Locate the cell with the specified text and output its (X, Y) center coordinate. 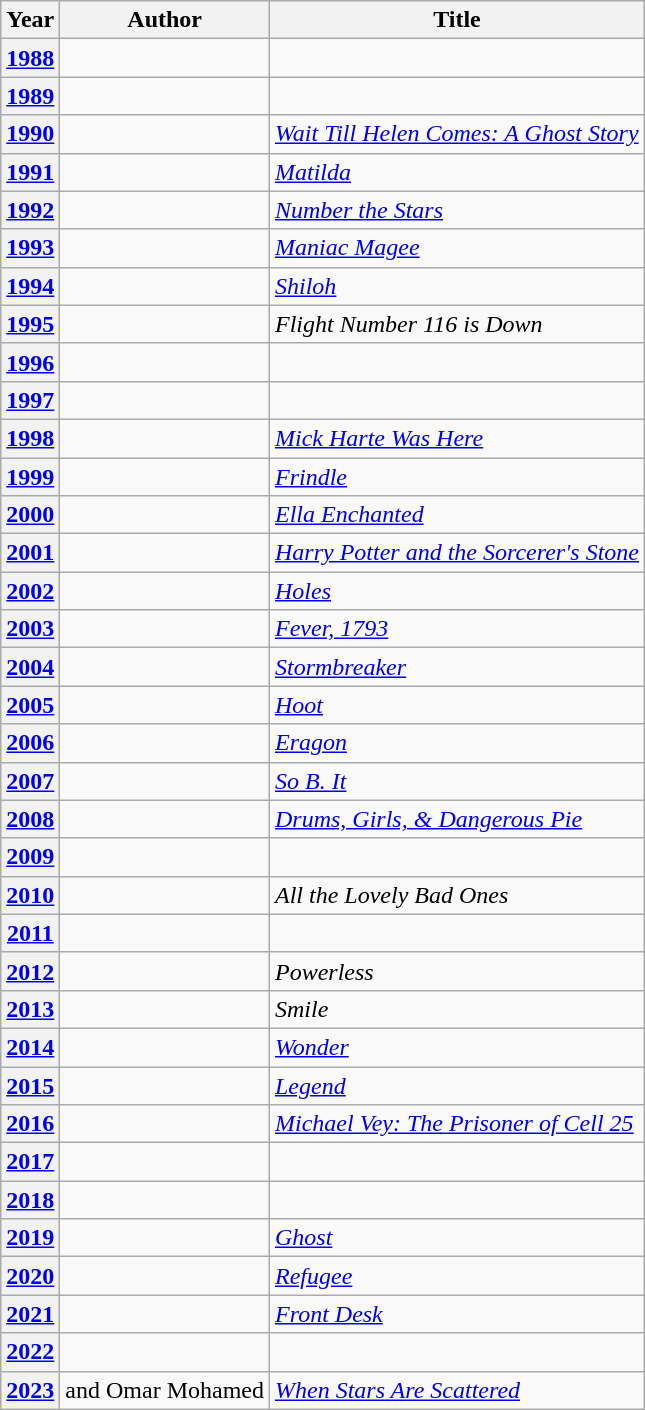
Powerless (456, 971)
1989 (30, 96)
Stormbreaker (456, 667)
Maniac Magee (456, 248)
2003 (30, 629)
2014 (30, 1047)
2007 (30, 781)
1992 (30, 210)
Author (165, 20)
Matilda (456, 172)
Front Desk (456, 1314)
1994 (30, 286)
2023 (30, 1390)
Legend (456, 1085)
1990 (30, 134)
1999 (30, 477)
and Omar Mohamed (165, 1390)
2002 (30, 591)
1993 (30, 248)
2020 (30, 1276)
1997 (30, 400)
Wait Till Helen Comes: A Ghost Story (456, 134)
Frindle (456, 477)
Shiloh (456, 286)
Fever, 1793 (456, 629)
Title (456, 20)
All the Lovely Bad Ones (456, 895)
2000 (30, 515)
2017 (30, 1162)
2008 (30, 819)
2011 (30, 933)
1988 (30, 58)
So B. It (456, 781)
Harry Potter and the Sorcerer's Stone (456, 553)
Mick Harte Was Here (456, 438)
2022 (30, 1352)
Year (30, 20)
1998 (30, 438)
2010 (30, 895)
Eragon (456, 743)
2016 (30, 1124)
Smile (456, 1009)
2015 (30, 1085)
Hoot (456, 705)
Holes (456, 591)
2001 (30, 553)
Michael Vey: The Prisoner of Cell 25 (456, 1124)
Refugee (456, 1276)
1995 (30, 324)
Ghost (456, 1238)
Number the Stars (456, 210)
Wonder (456, 1047)
2021 (30, 1314)
2009 (30, 857)
2019 (30, 1238)
2005 (30, 705)
Flight Number 116 is Down (456, 324)
1996 (30, 362)
2004 (30, 667)
2006 (30, 743)
When Stars Are Scattered (456, 1390)
1991 (30, 172)
2018 (30, 1200)
2012 (30, 971)
Ella Enchanted (456, 515)
Drums, Girls, & Dangerous Pie (456, 819)
2013 (30, 1009)
